Search for the cell housing the specified text and yield its [X, Y] center coordinate. 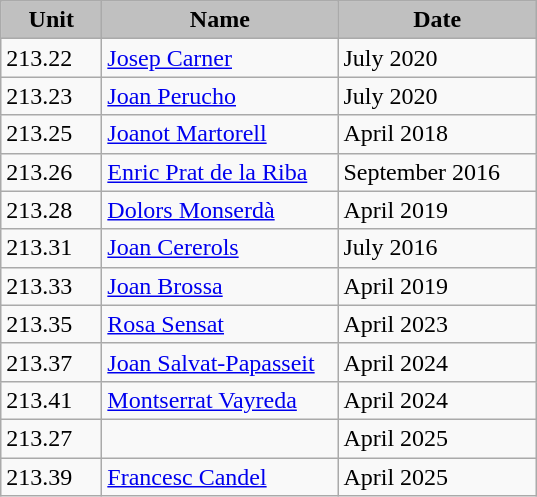
Enric Prat de la Riba [220, 172]
213.25 [52, 134]
July 2016 [438, 248]
213.39 [52, 477]
Joan Brossa [220, 286]
September 2016 [438, 172]
Josep Carner [220, 58]
213.31 [52, 248]
April 2018 [438, 134]
Francesc Candel [220, 477]
Name [220, 20]
Joan Cererols [220, 248]
Joan Perucho [220, 96]
213.41 [52, 400]
213.37 [52, 362]
Joanot Martorell [220, 134]
213.26 [52, 172]
Joan Salvat-Papasseit [220, 362]
Rosa Sensat [220, 324]
213.22 [52, 58]
213.23 [52, 96]
213.28 [52, 210]
Date [438, 20]
April 2023 [438, 324]
Unit [52, 20]
213.27 [52, 438]
Dolors Monserdà [220, 210]
213.35 [52, 324]
Montserrat Vayreda [220, 400]
213.33 [52, 286]
